From the cell containing the given text, extract its center point as [x, y] coordinate. 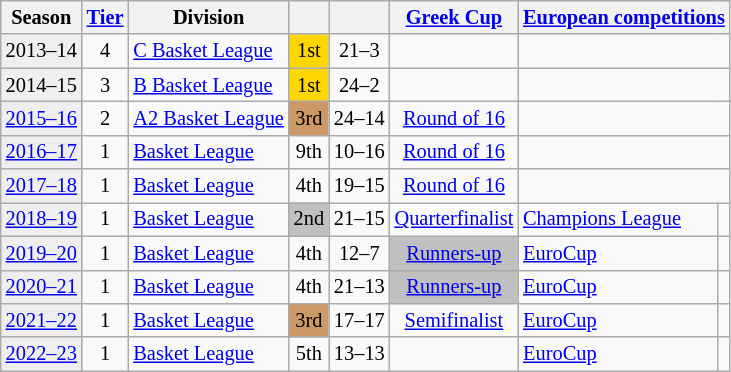
2016–17 [42, 152]
21–3 [360, 51]
2021–22 [42, 320]
5th [309, 354]
2017–18 [42, 186]
17–17 [360, 320]
3 [106, 85]
13–13 [360, 354]
2 [106, 118]
2022–23 [42, 354]
Quarterfinalist [454, 219]
2014–15 [42, 85]
4 [106, 51]
12–7 [360, 253]
Division [208, 17]
19–15 [360, 186]
2020–21 [42, 287]
2018–19 [42, 219]
Tier [106, 17]
24–14 [360, 118]
2nd [309, 219]
24–2 [360, 85]
European competitions [624, 17]
B Basket League [208, 85]
2019–20 [42, 253]
Greek Cup [454, 17]
A2 Basket League [208, 118]
Champions League [618, 219]
Semifinalist [454, 320]
Season [42, 17]
10–16 [360, 152]
2015–16 [42, 118]
21–15 [360, 219]
21–13 [360, 287]
2013–14 [42, 51]
C Basket League [208, 51]
9th [309, 152]
